Extract the (x, y) coordinate from the center of the cell holding the provided text.  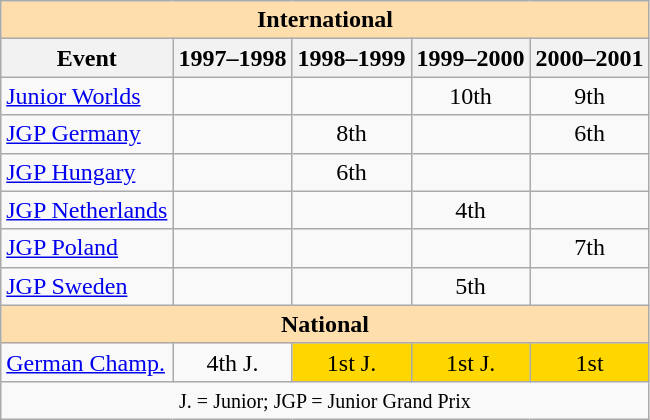
German Champ. (87, 362)
JGP Sweden (87, 286)
7th (590, 248)
5th (470, 286)
JGP Hungary (87, 172)
1998–1999 (352, 58)
J. = Junior; JGP = Junior Grand Prix (325, 400)
Event (87, 58)
8th (352, 134)
4th (470, 210)
2000–2001 (590, 58)
1999–2000 (470, 58)
1997–1998 (232, 58)
National (325, 324)
1st (590, 362)
4th J. (232, 362)
JGP Germany (87, 134)
JGP Netherlands (87, 210)
9th (590, 96)
International (325, 20)
JGP Poland (87, 248)
10th (470, 96)
Junior Worlds (87, 96)
